Search for the cell housing the specified text and yield its [X, Y] center coordinate. 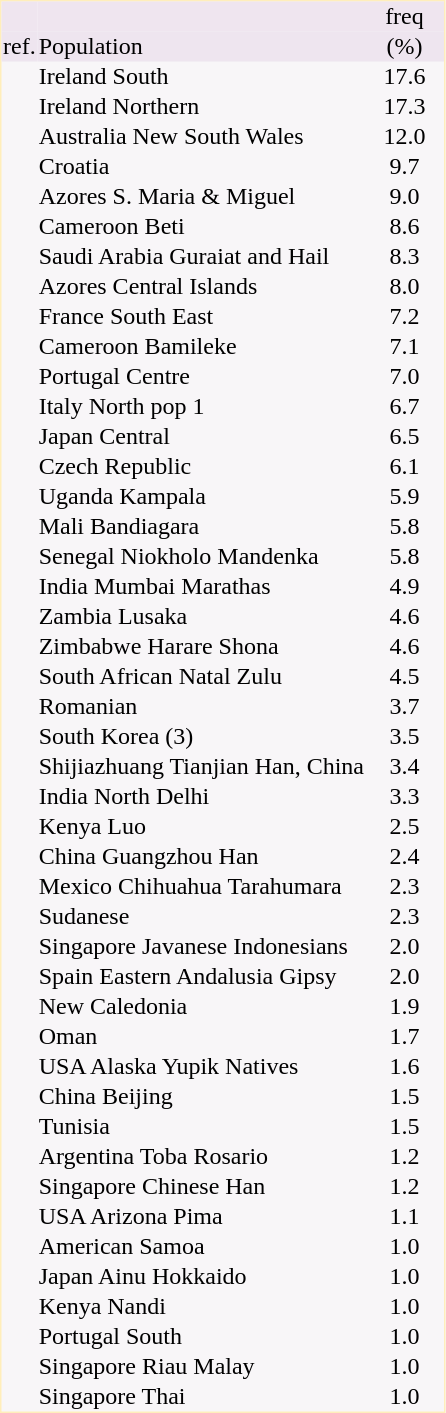
Italy North pop 1 [201, 407]
Sudanese [201, 917]
Cameroon Beti [201, 227]
China Beijing [201, 1097]
South African Natal Zulu [201, 677]
Japan Ainu Hokkaido [201, 1277]
Japan Central [201, 437]
Australia New South Wales [201, 137]
India North Delhi [201, 797]
3.7 [404, 707]
USA Alaska Yupik Natives [201, 1067]
Mexico Chihuahua Tarahumara [201, 887]
China Guangzhou Han [201, 857]
Kenya Luo [201, 827]
Czech Republic [201, 467]
3.3 [404, 797]
France South East [201, 317]
ref. [20, 47]
12.0 [404, 137]
Senegal Niokholo Mandenka [201, 557]
Uganda Kampala [201, 497]
American Samoa [201, 1247]
Spain Eastern Andalusia Gipsy [201, 977]
Zimbabwe Harare Shona [201, 647]
6.5 [404, 437]
Kenya Nandi [201, 1307]
8.0 [404, 287]
17.3 [404, 107]
Oman [201, 1037]
New Caledonia [201, 1007]
9.0 [404, 197]
17.6 [404, 77]
1.9 [404, 1007]
freq [404, 17]
7.0 [404, 377]
Singapore Chinese Han [201, 1187]
8.6 [404, 227]
2.5 [404, 827]
6.1 [404, 467]
3.4 [404, 767]
Azores S. Maria & Miguel [201, 197]
Singapore Javanese Indonesians [201, 947]
Argentina Toba Rosario [201, 1157]
Saudi Arabia Guraiat and Hail [201, 257]
Singapore Riau Malay [201, 1367]
Ireland Northern [201, 107]
Shijiazhuang Tianjian Han, China [201, 767]
1.6 [404, 1067]
Mali Bandiagara [201, 527]
Singapore Thai [201, 1397]
Portugal Centre [201, 377]
USA Arizona Pima [201, 1217]
4.5 [404, 677]
Population [201, 47]
Azores Central Islands [201, 287]
1.7 [404, 1037]
Ireland South [201, 77]
Cameroon Bamileke [201, 347]
5.9 [404, 497]
Tunisia [201, 1127]
2.4 [404, 857]
4.9 [404, 587]
Zambia Lusaka [201, 617]
India Mumbai Marathas [201, 587]
7.1 [404, 347]
1.1 [404, 1217]
Portugal South [201, 1337]
6.7 [404, 407]
3.5 [404, 737]
(%) [404, 47]
9.7 [404, 167]
Croatia [201, 167]
South Korea (3) [201, 737]
8.3 [404, 257]
7.2 [404, 317]
Romanian [201, 707]
